From the cell containing the given text, extract its center point as [x, y] coordinate. 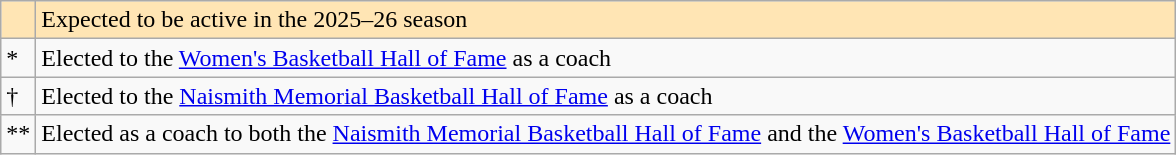
Elected as a coach to both the Naismith Memorial Basketball Hall of Fame and the Women's Basketball Hall of Fame [606, 134]
Expected to be active in the 2025–26 season [606, 20]
* [18, 58]
Elected to the Naismith Memorial Basketball Hall of Fame as a coach [606, 96]
† [18, 96]
** [18, 134]
Elected to the Women's Basketball Hall of Fame as a coach [606, 58]
